Capture the cell that displays the provided text and extract its [X, Y] central coordinate. 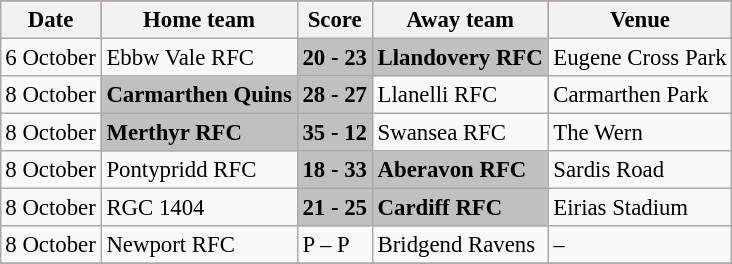
Ebbw Vale RFC [199, 57]
35 - 12 [334, 133]
Llanelli RFC [460, 95]
P – P [334, 245]
6 October [50, 57]
Newport RFC [199, 245]
Date [50, 20]
RGC 1404 [199, 208]
Pontypridd RFC [199, 170]
28 - 27 [334, 95]
Sardis Road [640, 170]
21 - 25 [334, 208]
The Wern [640, 133]
Merthyr RFC [199, 133]
Eirias Stadium [640, 208]
Llandovery RFC [460, 57]
Swansea RFC [460, 133]
Score [334, 20]
Venue [640, 20]
20 - 23 [334, 57]
Aberavon RFC [460, 170]
Cardiff RFC [460, 208]
Eugene Cross Park [640, 57]
Bridgend Ravens [460, 245]
Carmarthen Quins [199, 95]
– [640, 245]
Home team [199, 20]
Carmarthen Park [640, 95]
18 - 33 [334, 170]
Away team [460, 20]
